Find where the given text appears and provide that cell's center as [x, y] coordinate. 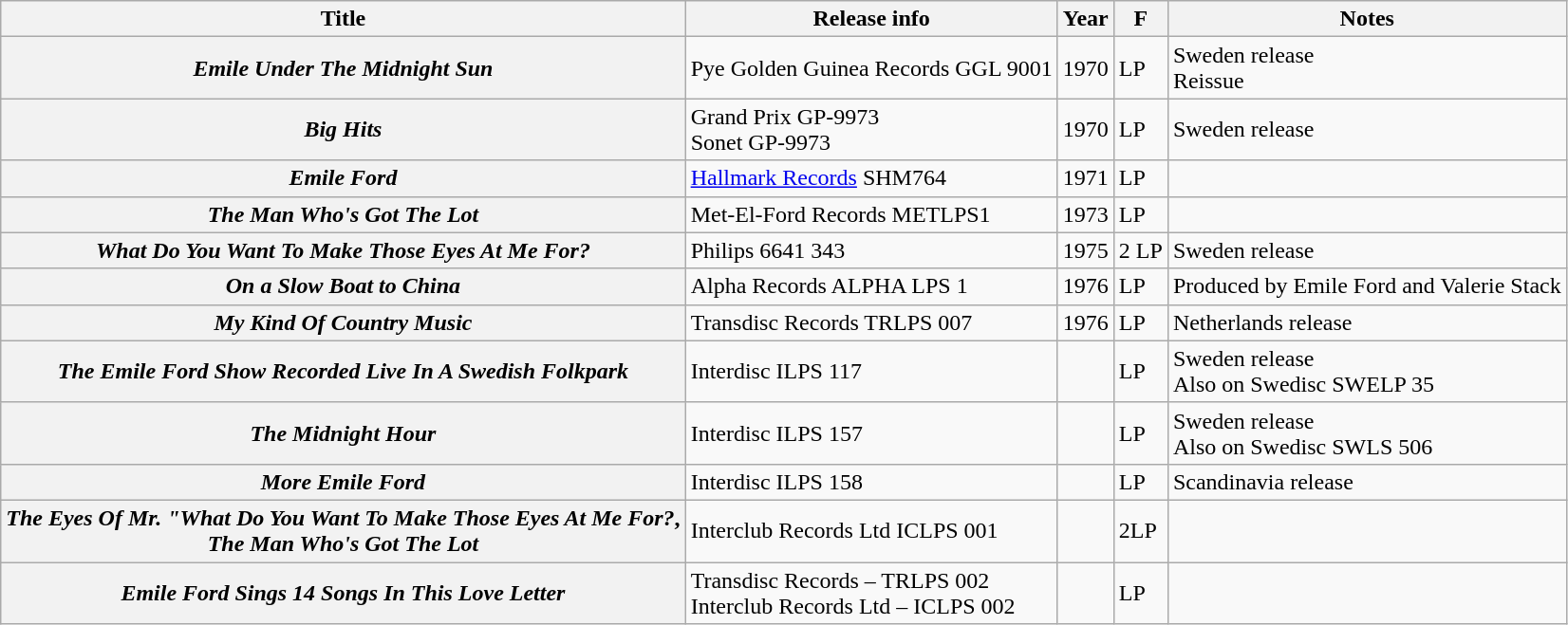
Interclub Records Ltd ICLPS 001 [871, 531]
Philips 6641 343 [871, 250]
2 LP [1141, 250]
Scandinavia release [1367, 482]
Interdisc ILPS 117 [871, 372]
What Do You Want To Make Those Eyes At Me For? [344, 250]
Interdisc ILPS 158 [871, 482]
Transdisc Records – TRLPS 002Interclub Records Ltd – ICLPS 002 [871, 592]
1973 [1086, 214]
Pye Golden Guinea Records GGL 9001 [871, 68]
Produced by Emile Ford and Valerie Stack [1367, 286]
Year [1086, 19]
Title [344, 19]
Release info [871, 19]
The Emile Ford Show Recorded Live In A Swedish Folkpark [344, 372]
1971 [1086, 178]
Interdisc ILPS 157 [871, 432]
Sweden releaseAlso on Swedisc SWELP 35 [1367, 372]
Emile Ford [344, 178]
Transdisc Records TRLPS 007 [871, 322]
2LP [1141, 531]
The Midnight Hour [344, 432]
My Kind Of Country Music [344, 322]
Sweden releaseReissue [1367, 68]
Met-El-Ford Records METLPS1 [871, 214]
Emile Ford Sings 14 Songs In This Love Letter [344, 592]
The Man Who's Got The Lot [344, 214]
Sweden releaseAlso on Swedisc SWLS 506 [1367, 432]
Notes [1367, 19]
Emile Under The Midnight Sun [344, 68]
More Emile Ford [344, 482]
The Eyes Of Mr. "What Do You Want To Make Those Eyes At Me For?,The Man Who's Got The Lot [344, 531]
F [1141, 19]
Big Hits [344, 129]
Grand Prix GP-9973Sonet GP-9973 [871, 129]
Hallmark Records SHM764 [871, 178]
On a Slow Boat to China [344, 286]
1975 [1086, 250]
Alpha Records ALPHA LPS 1 [871, 286]
Netherlands release [1367, 322]
